Identify which cell holds the provided text, then report its (X, Y) central coordinate. 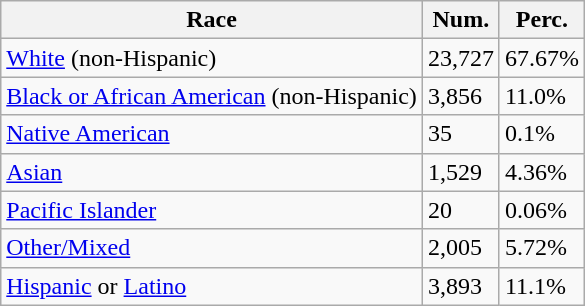
Perc. (542, 20)
Native American (212, 134)
0.06% (542, 210)
3,856 (460, 96)
35 (460, 134)
3,893 (460, 286)
23,727 (460, 58)
White (non-Hispanic) (212, 58)
1,529 (460, 172)
20 (460, 210)
67.67% (542, 58)
Asian (212, 172)
Race (212, 20)
11.1% (542, 286)
5.72% (542, 248)
0.1% (542, 134)
4.36% (542, 172)
Black or African American (non-Hispanic) (212, 96)
2,005 (460, 248)
11.0% (542, 96)
Hispanic or Latino (212, 286)
Pacific Islander (212, 210)
Num. (460, 20)
Other/Mixed (212, 248)
